Determine the [x, y] coordinate at the center of the cell enclosing the given text.  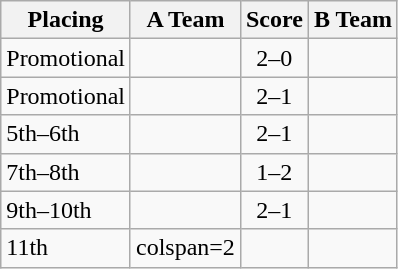
5th–6th [66, 134]
B Team [352, 20]
colspan=2 [185, 248]
A Team [185, 20]
1–2 [274, 172]
Placing [66, 20]
2–0 [274, 58]
7th–8th [66, 172]
9th–10th [66, 210]
Score [274, 20]
11th [66, 248]
